Extract the (X, Y) coordinate from the center of the cell holding the provided text.  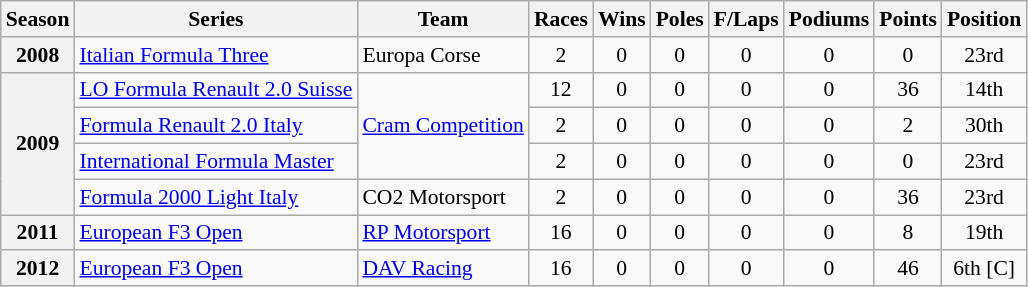
Formula Renault 2.0 Italy (216, 126)
Cram Competition (442, 126)
Podiums (830, 19)
Season (38, 19)
RP Motorsport (442, 233)
CO2 Motorsport (442, 197)
LO Formula Renault 2.0 Suisse (216, 90)
19th (984, 233)
Team (442, 19)
Position (984, 19)
8 (908, 233)
2009 (38, 143)
Italian Formula Three (216, 55)
International Formula Master (216, 162)
2012 (38, 269)
F/Laps (746, 19)
12 (561, 90)
Poles (680, 19)
Europa Corse (442, 55)
2011 (38, 233)
30th (984, 126)
Series (216, 19)
Formula 2000 Light Italy (216, 197)
6th [C] (984, 269)
Races (561, 19)
DAV Racing (442, 269)
46 (908, 269)
Points (908, 19)
14th (984, 90)
2008 (38, 55)
Wins (622, 19)
